Search for the cell housing the specified text and yield its (X, Y) center coordinate. 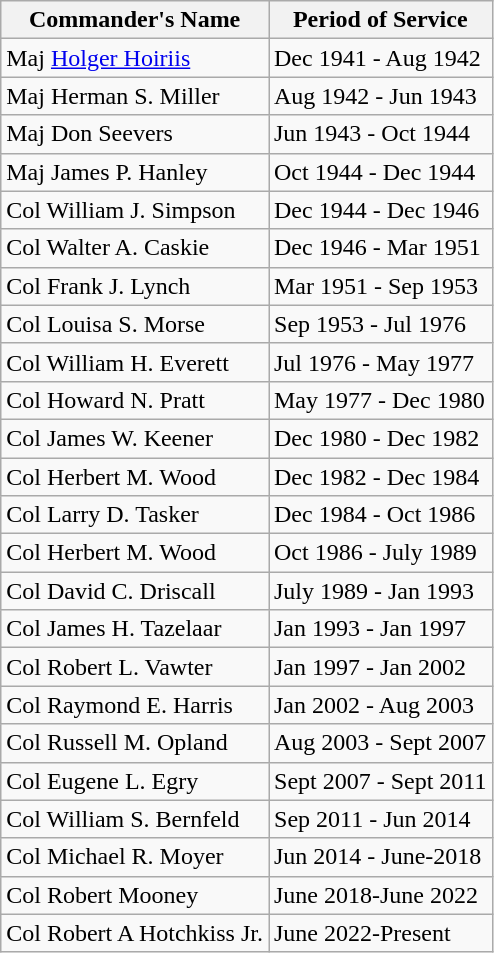
Col Walter A. Caskie (135, 248)
Col David C. Driscall (135, 591)
June 2018-June 2022 (380, 895)
Jan 1993 - Jan 1997 (380, 629)
Col James W. Keener (135, 438)
Col Howard N. Pratt (135, 400)
Jun 1943 - Oct 1944 (380, 134)
Aug 2003 - Sept 2007 (380, 743)
Maj Holger Hoiriis (135, 58)
Dec 1944 - Dec 1946 (380, 210)
Maj James P. Hanley (135, 172)
June 2022-Present (380, 933)
Maj Don Seevers (135, 134)
Col Eugene L. Egry (135, 781)
Dec 1982 - Dec 1984 (380, 477)
Col William S. Bernfeld (135, 819)
Jul 1976 - May 1977 (380, 362)
Commander's Name (135, 20)
Col James H. Tazelaar (135, 629)
July 1989 - Jan 1993 (380, 591)
Col Robert A Hotchkiss Jr. (135, 933)
Col Michael R. Moyer (135, 857)
Jan 2002 - Aug 2003 (380, 705)
Oct 1986 - July 1989 (380, 553)
Col Frank J. Lynch (135, 286)
Oct 1944 - Dec 1944 (380, 172)
Aug 1942 - Jun 1943 (380, 96)
Sep 2011 - Jun 2014 (380, 819)
May 1977 - Dec 1980 (380, 400)
Col Louisa S. Morse (135, 324)
Dec 1941 - Aug 1942 (380, 58)
Col Robert Mooney (135, 895)
Dec 1984 - Oct 1986 (380, 515)
Col William H. Everett (135, 362)
Maj Herman S. Miller (135, 96)
Col Robert L. Vawter (135, 667)
Jun 2014 - June-2018 (380, 857)
Sept 2007 - Sept 2011 (380, 781)
Sep 1953 - Jul 1976 (380, 324)
Dec 1980 - Dec 1982 (380, 438)
Col William J. Simpson (135, 210)
Jan 1997 - Jan 2002 (380, 667)
Mar 1951 - Sep 1953 (380, 286)
Col Raymond E. Harris (135, 705)
Dec 1946 - Mar 1951 (380, 248)
Col Russell M. Opland (135, 743)
Period of Service (380, 20)
Col Larry D. Tasker (135, 515)
